From the cell containing the given text, extract its center point as [X, Y] coordinate. 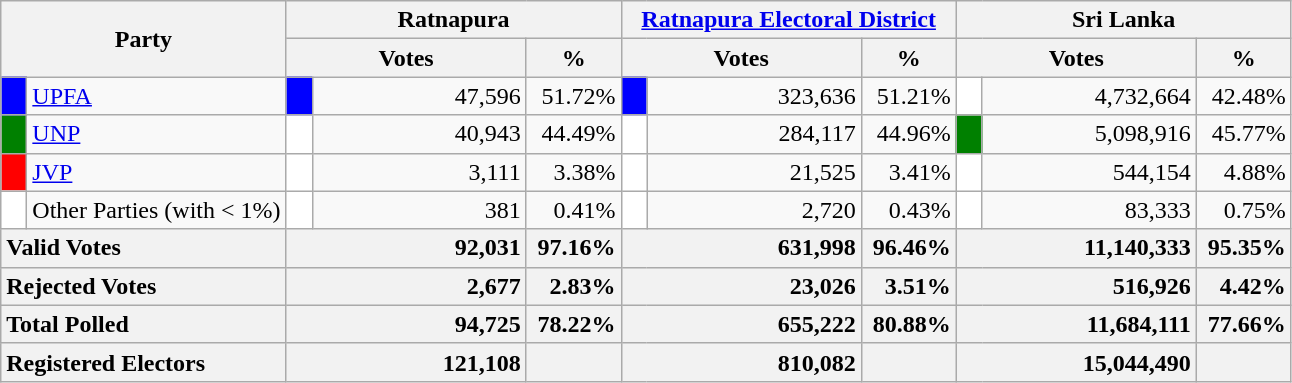
44.96% [908, 134]
2.83% [574, 286]
23,026 [741, 286]
11,140,333 [1076, 248]
4.88% [1244, 172]
0.41% [574, 210]
Rejected Votes [144, 286]
15,044,490 [1076, 362]
655,222 [741, 324]
284,117 [754, 134]
51.21% [908, 96]
45.77% [1244, 134]
Registered Electors [144, 362]
381 [419, 210]
631,998 [741, 248]
323,636 [754, 96]
121,108 [406, 362]
51.72% [574, 96]
96.46% [908, 248]
92,031 [406, 248]
47,596 [419, 96]
77.66% [1244, 324]
97.16% [574, 248]
95.35% [1244, 248]
Ratnapura [454, 20]
Other Parties (with < 1%) [156, 210]
UPFA [156, 96]
Valid Votes [144, 248]
UNP [156, 134]
4.42% [1244, 286]
44.49% [574, 134]
810,082 [741, 362]
83,333 [1089, 210]
544,154 [1089, 172]
94,725 [406, 324]
3.38% [574, 172]
Total Polled [144, 324]
5,098,916 [1089, 134]
40,943 [419, 134]
3.51% [908, 286]
42.48% [1244, 96]
516,926 [1076, 286]
11,684,111 [1076, 324]
Ratnapura Electoral District [788, 20]
2,677 [406, 286]
0.43% [908, 210]
21,525 [754, 172]
78.22% [574, 324]
3.41% [908, 172]
4,732,664 [1089, 96]
2,720 [754, 210]
Party [144, 39]
0.75% [1244, 210]
80.88% [908, 324]
3,111 [419, 172]
Sri Lanka [1124, 20]
JVP [156, 172]
